Pinpoint the cell where the given text exists, returning its [x, y] midpoint coordinate. 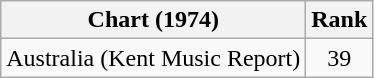
Australia (Kent Music Report) [154, 58]
Chart (1974) [154, 20]
Rank [340, 20]
39 [340, 58]
